Capture the cell that displays the provided text and extract its [x, y] central coordinate. 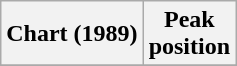
Peakposition [189, 34]
Chart (1989) [72, 34]
